Return (x, y) of the center of cell containing provided text 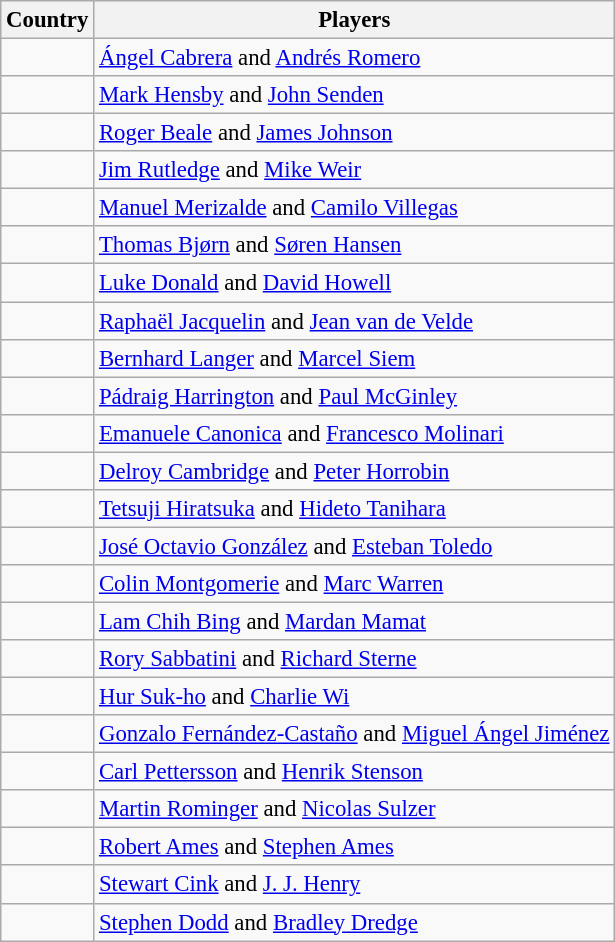
Country (48, 20)
Players (354, 20)
Bernhard Langer and Marcel Siem (354, 358)
José Octavio González and Esteban Toledo (354, 546)
Lam Chih Bing and Mardan Mamat (354, 621)
Rory Sabbatini and Richard Sterne (354, 659)
Pádraig Harrington and Paul McGinley (354, 396)
Ángel Cabrera and Andrés Romero (354, 58)
Raphaël Jacquelin and Jean van de Velde (354, 321)
Mark Hensby and John Senden (354, 95)
Stewart Cink and J. J. Henry (354, 885)
Roger Beale and James Johnson (354, 133)
Robert Ames and Stephen Ames (354, 847)
Hur Suk-ho and Charlie Wi (354, 697)
Thomas Bjørn and Søren Hansen (354, 245)
Martin Rominger and Nicolas Sulzer (354, 809)
Jim Rutledge and Mike Weir (354, 170)
Emanuele Canonica and Francesco Molinari (354, 433)
Manuel Merizalde and Camilo Villegas (354, 208)
Carl Pettersson and Henrik Stenson (354, 772)
Luke Donald and David Howell (354, 283)
Tetsuji Hiratsuka and Hideto Tanihara (354, 509)
Gonzalo Fernández-Castaño and Miguel Ángel Jiménez (354, 734)
Colin Montgomerie and Marc Warren (354, 584)
Delroy Cambridge and Peter Horrobin (354, 471)
Stephen Dodd and Bradley Dredge (354, 922)
